Determine the (X, Y) coordinate at the center of the cell enclosing the given text.  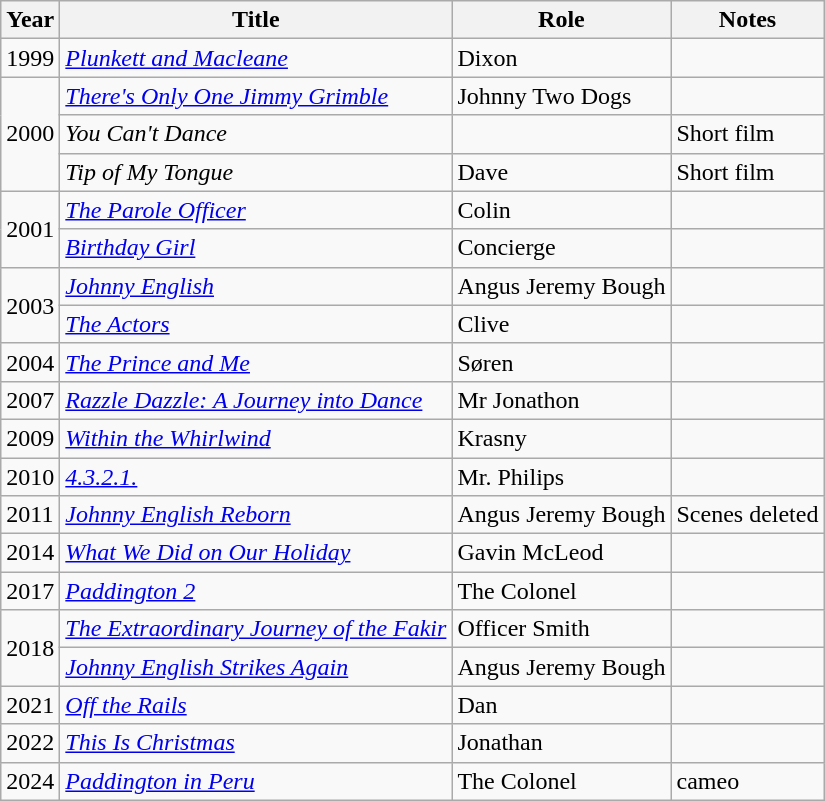
Within the Whirlwind (256, 438)
2014 (30, 553)
The Parole Officer (256, 210)
Johnny Two Dogs (562, 96)
2009 (30, 438)
Johnny English (256, 286)
2003 (30, 305)
Mr Jonathon (562, 400)
2004 (30, 362)
This Is Christmas (256, 743)
4.3.2.1. (256, 477)
Johnny English Strikes Again (256, 667)
2011 (30, 515)
The Actors (256, 324)
The Prince and Me (256, 362)
2024 (30, 781)
Søren (562, 362)
2022 (30, 743)
You Can't Dance (256, 134)
Johnny English Reborn (256, 515)
What We Did on Our Holiday (256, 553)
Dixon (562, 58)
Paddington in Peru (256, 781)
Plunkett and Macleane (256, 58)
Concierge (562, 248)
Paddington 2 (256, 591)
2018 (30, 648)
Colin (562, 210)
2021 (30, 705)
Dave (562, 172)
Mr. Philips (562, 477)
Razzle Dazzle: A Journey into Dance (256, 400)
Gavin McLeod (562, 553)
cameo (748, 781)
Title (256, 20)
Role (562, 20)
Year (30, 20)
The Extraordinary Journey of the Fakir (256, 629)
Officer Smith (562, 629)
2017 (30, 591)
Notes (748, 20)
Off the Rails (256, 705)
1999 (30, 58)
Krasny (562, 438)
Scenes deleted (748, 515)
Tip of My Tongue (256, 172)
2000 (30, 134)
Birthday Girl (256, 248)
2010 (30, 477)
There's Only One Jimmy Grimble (256, 96)
Clive (562, 324)
2001 (30, 229)
Dan (562, 705)
Jonathan (562, 743)
2007 (30, 400)
